From the cell containing the given text, extract its center point as [x, y] coordinate. 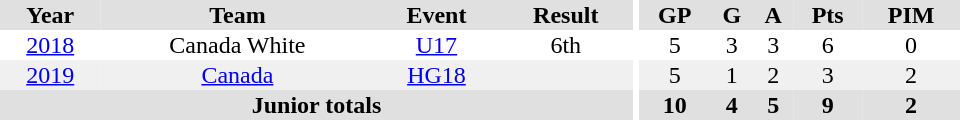
Canada [237, 75]
Junior totals [316, 105]
9 [828, 105]
Pts [828, 15]
6th [566, 45]
HG18 [436, 75]
0 [911, 45]
Result [566, 15]
PIM [911, 15]
6 [828, 45]
G [732, 15]
10 [675, 105]
Canada White [237, 45]
GP [675, 15]
1 [732, 75]
A [773, 15]
Team [237, 15]
Year [50, 15]
2019 [50, 75]
U17 [436, 45]
4 [732, 105]
Event [436, 15]
2018 [50, 45]
